Detect which cell encompasses the target text, then output its (x, y) center coordinate. 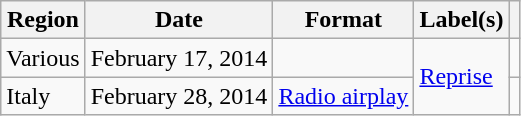
Label(s) (462, 20)
Date (179, 20)
February 28, 2014 (179, 96)
Italy (43, 96)
Various (43, 58)
February 17, 2014 (179, 58)
Format (344, 20)
Region (43, 20)
Reprise (462, 77)
Radio airplay (344, 96)
